For the text-containing cell, return its midpoint in [X, Y] coordinate format. 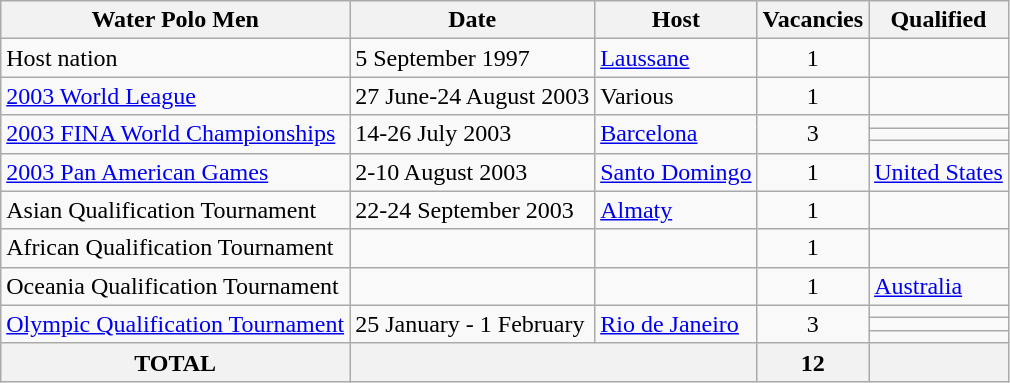
2003 World League [176, 96]
14-26 July 2003 [472, 134]
12 [813, 362]
Various [676, 96]
Asian Qualification Tournament [176, 210]
United States [939, 172]
5 September 1997 [472, 58]
African Qualification Tournament [176, 248]
Australia [939, 286]
Rio de Janeiro [676, 324]
22-24 September 2003 [472, 210]
Santo Domingo [676, 172]
Barcelona [676, 134]
Laussane [676, 58]
25 January - 1 February [472, 324]
2003 FINA World Championships [176, 134]
Almaty [676, 210]
2003 Pan American Games [176, 172]
27 June-24 August 2003 [472, 96]
Oceania Qualification Tournament [176, 286]
Qualified [939, 20]
Date [472, 20]
Vacancies [813, 20]
Water Polo Men [176, 20]
Host nation [176, 58]
Olympic Qualification Tournament [176, 324]
2-10 August 2003 [472, 172]
TOTAL [176, 362]
Host [676, 20]
